Find where the given text appears and provide that cell's center as (x, y) coordinate. 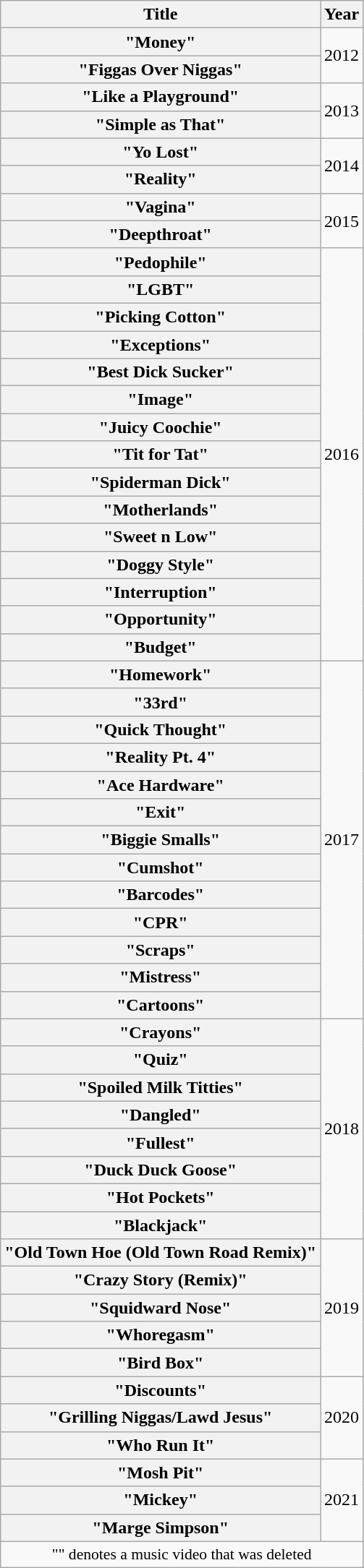
"Mistress" (161, 977)
"Deepthroat" (161, 234)
"Motherlands" (161, 510)
"Duck Duck Goose" (161, 1170)
"Best Dick Sucker" (161, 372)
"Doggy Style" (161, 565)
"LGBT" (161, 289)
"Ace Hardware" (161, 784)
"Homework" (161, 674)
"Mosh Pit" (161, 1473)
"Grilling Niggas/Lawd Jesus" (161, 1418)
"Mickey" (161, 1500)
2021 (342, 1500)
"Cartoons" (161, 1005)
"Exceptions" (161, 345)
"Cumshot" (161, 867)
"Fullest" (161, 1142)
"Pedophile" (161, 262)
"Scraps" (161, 950)
2016 (342, 454)
"Reality" (161, 179)
2018 (342, 1128)
"Barcodes" (161, 895)
"Yo Lost" (161, 152)
2014 (342, 166)
"Juicy Coochie" (161, 427)
"Tit for Tat" (161, 455)
2019 (342, 1308)
2020 (342, 1418)
"Simple as That" (161, 124)
"Quick Thought" (161, 729)
"Opportunity" (161, 620)
"Vagina" (161, 207)
"Picking Cotton" (161, 317)
"Like a Playground" (161, 97)
2017 (342, 840)
"Crayons" (161, 1032)
"Who Run It" (161, 1445)
"Image" (161, 400)
"Sweet n Low" (161, 537)
"Spoiled Milk Titties" (161, 1087)
"Bird Box" (161, 1363)
"Marge Simpson" (161, 1528)
"Money" (161, 42)
"Squidward Nose" (161, 1308)
"Crazy Story (Remix)" (161, 1280)
2013 (342, 111)
"Interruption" (161, 592)
"Biggie Smalls" (161, 840)
"Exit" (161, 813)
2012 (342, 56)
"Hot Pockets" (161, 1197)
"Budget" (161, 647)
"Old Town Hoe (Old Town Road Remix)" (161, 1253)
Title (161, 14)
"Blackjack" (161, 1225)
"CPR" (161, 922)
2015 (342, 220)
"Quiz" (161, 1060)
"Discounts" (161, 1390)
Year (342, 14)
"Figgas Over Niggas" (161, 69)
"33rd" (161, 702)
"" denotes a music video that was deleted (182, 1554)
"Dangled" (161, 1115)
"Spiderman Dick" (161, 482)
"Reality Pt. 4" (161, 757)
"Whoregasm" (161, 1335)
